Identify which cell holds the provided text, then report its [X, Y] central coordinate. 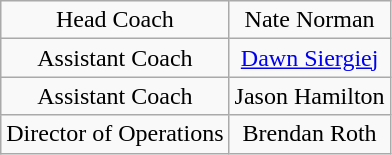
Jason Hamilton [310, 96]
Head Coach [115, 20]
Dawn Siergiej [310, 58]
Nate Norman [310, 20]
Brendan Roth [310, 134]
Director of Operations [115, 134]
